From the cell containing the given text, extract its center point as (X, Y) coordinate. 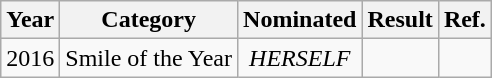
Result (400, 20)
HERSELF (300, 58)
Category (149, 20)
Year (30, 20)
Nominated (300, 20)
2016 (30, 58)
Smile of the Year (149, 58)
Ref. (464, 20)
